Determine the (X, Y) coordinate at the center of the cell enclosing the given text.  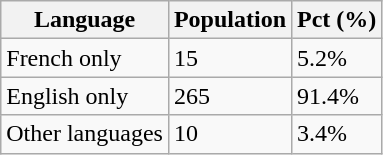
265 (230, 96)
91.4% (337, 96)
French only (85, 58)
English only (85, 96)
Other languages (85, 134)
Population (230, 20)
10 (230, 134)
15 (230, 58)
3.4% (337, 134)
Language (85, 20)
5.2% (337, 58)
Pct (%) (337, 20)
